For the text-containing cell, return its midpoint in [X, Y] coordinate format. 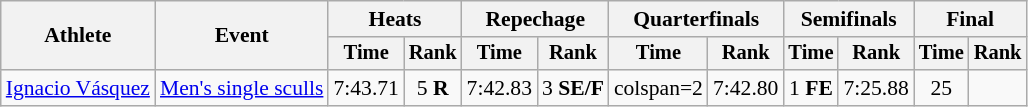
Event [242, 36]
Ignacio Vásquez [78, 88]
Final [970, 19]
Quarterfinals [696, 19]
Semifinals [848, 19]
7:43.71 [366, 88]
7:25.88 [876, 88]
Repechage [536, 19]
Men's single sculls [242, 88]
7:42.80 [746, 88]
colspan=2 [658, 88]
5 R [433, 88]
1 FE [810, 88]
Athlete [78, 36]
25 [942, 88]
7:42.83 [500, 88]
3 SE/F [573, 88]
Heats [394, 19]
